Locate the cell with the specified text and output its (x, y) center coordinate. 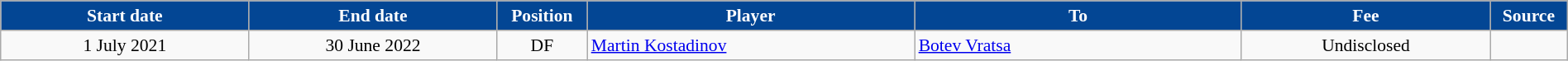
30 June 2022 (373, 45)
Source (1529, 16)
Position (543, 16)
Botev Vratsa (1078, 45)
End date (373, 16)
Start date (125, 16)
Martin Kostadinov (751, 45)
To (1078, 16)
DF (543, 45)
Undisclosed (1365, 45)
Player (751, 16)
Fee (1365, 16)
1 July 2021 (125, 45)
